Locate the cell with the specified text and output its (x, y) center coordinate. 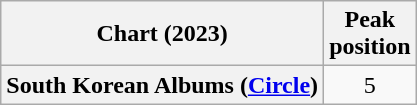
South Korean Albums (Circle) (162, 85)
5 (370, 85)
Chart (2023) (162, 34)
Peakposition (370, 34)
